Identify which cell holds the provided text, then report its [X, Y] central coordinate. 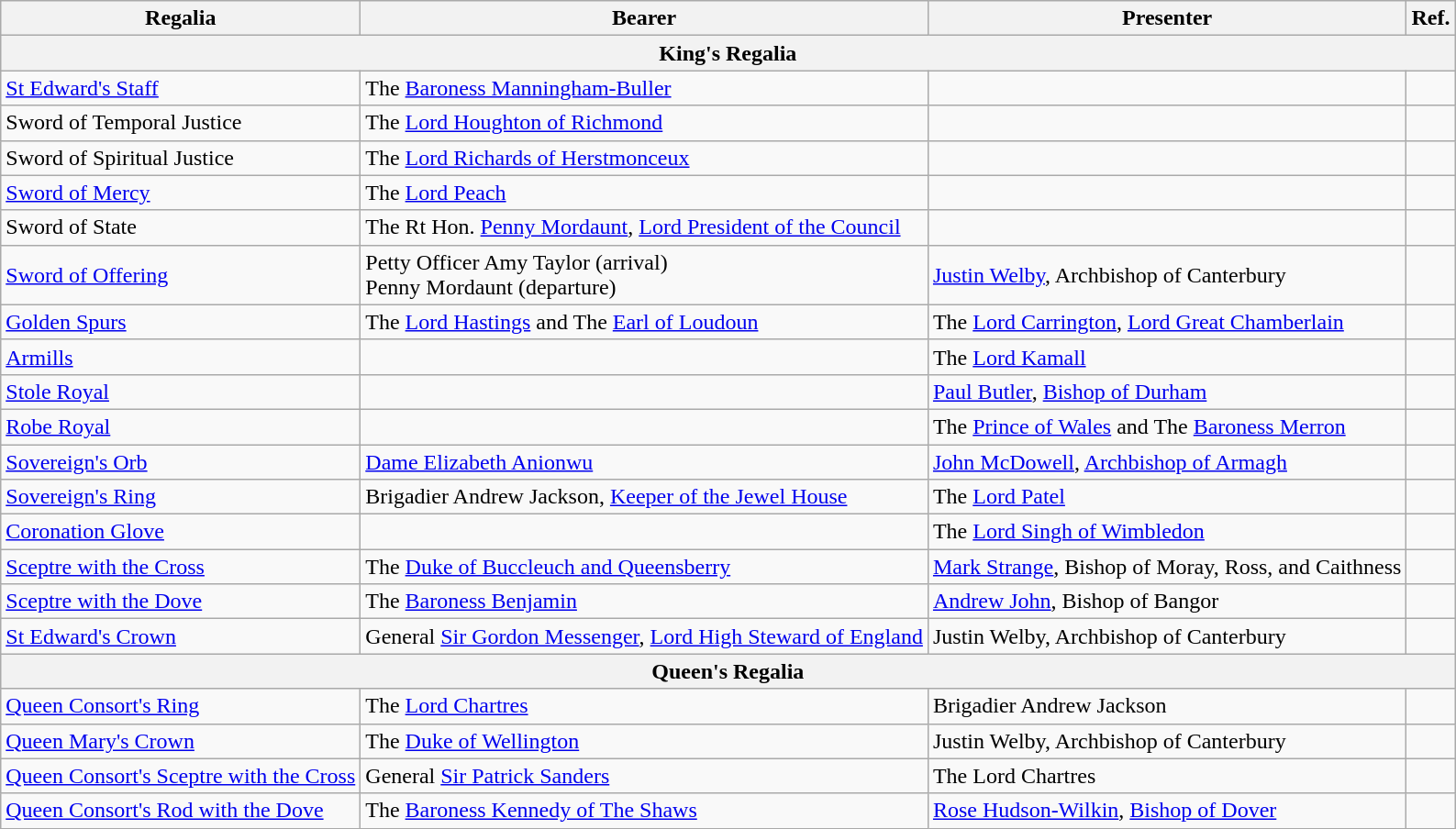
The Baroness Manningham-Buller [644, 88]
Queen's Regalia [728, 671]
The Lord Singh of Wimbledon [1167, 532]
Bearer [644, 18]
General Sir Patrick Sanders [644, 776]
Sovereign's Ring [181, 497]
Queen Consort's Ring [181, 706]
Rose Hudson-Wilkin, Bishop of Dover [1167, 811]
Sceptre with the Cross [181, 567]
Golden Spurs [181, 322]
Queen Consort's Sceptre with the Cross [181, 776]
The Lord Hastings and The Earl of Loudoun [644, 322]
The Rt Hon. Penny Mordaunt, Lord President of the Council [644, 227]
Brigadier Andrew Jackson, Keeper of the Jewel House [644, 497]
The Lord Kamall [1167, 357]
Mark Strange, Bishop of Moray, Ross, and Caithness [1167, 567]
Sword of Mercy [181, 193]
General Sir Gordon Messenger, Lord High Steward of England [644, 636]
King's Regalia [728, 53]
Sword of State [181, 227]
The Lord Houghton of Richmond [644, 123]
Ref. [1431, 18]
John McDowell, Archbishop of Armagh [1167, 461]
The Baroness Benjamin [644, 602]
Sword of Offering [181, 275]
The Lord Peach [644, 193]
Andrew John, Bishop of Bangor [1167, 602]
Sceptre with the Dove [181, 602]
Paul Butler, Bishop of Durham [1167, 392]
Sword of Spiritual Justice [181, 158]
Stole Royal [181, 392]
Coronation Glove [181, 532]
The Baroness Kennedy of The Shaws [644, 811]
The Duke of Wellington [644, 741]
Queen Mary's Crown [181, 741]
Petty Officer Amy Taylor (arrival) Penny Mordaunt (departure) [644, 275]
Regalia [181, 18]
The Prince of Wales and The Baroness Merron [1167, 426]
Queen Consort's Rod with the Dove [181, 811]
Sovereign's Orb [181, 461]
St Edward's Staff [181, 88]
Sword of Temporal Justice [181, 123]
The Lord Carrington, Lord Great Chamberlain [1167, 322]
Robe Royal [181, 426]
Armills [181, 357]
Dame Elizabeth Anionwu [644, 461]
St Edward's Crown [181, 636]
The Duke of Buccleuch and Queensberry [644, 567]
The Lord Richards of Herstmonceux [644, 158]
The Lord Patel [1167, 497]
Brigadier Andrew Jackson [1167, 706]
Presenter [1167, 18]
